Search for the cell housing the specified text and yield its [X, Y] center coordinate. 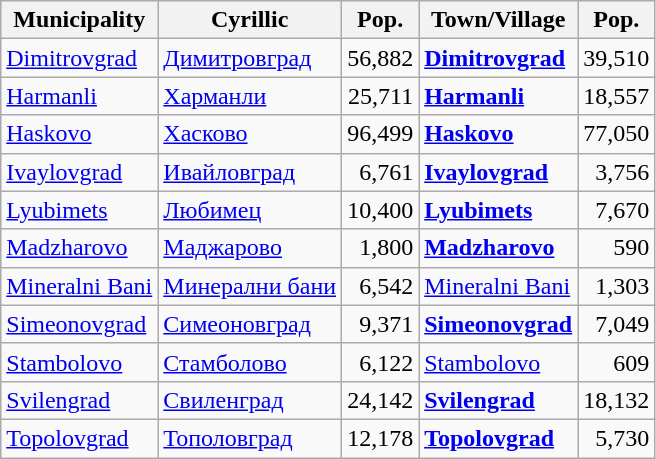
6,542 [380, 286]
56,882 [380, 58]
1,303 [616, 286]
Симеоновград [250, 324]
5,730 [616, 438]
77,050 [616, 134]
3,756 [616, 172]
Свиленград [250, 400]
9,371 [380, 324]
Стамболово [250, 362]
25,711 [380, 96]
18,132 [616, 400]
Тополовград [250, 438]
12,178 [380, 438]
Town/Village [498, 20]
Хасково [250, 134]
Харманли [250, 96]
Димитровград [250, 58]
609 [616, 362]
7,670 [616, 210]
39,510 [616, 58]
7,049 [616, 324]
Ивайловград [250, 172]
590 [616, 248]
Cyrillic [250, 20]
6,122 [380, 362]
10,400 [380, 210]
Минерални бани [250, 286]
Municipality [80, 20]
Любимец [250, 210]
1,800 [380, 248]
6,761 [380, 172]
Маджарово [250, 248]
96,499 [380, 134]
18,557 [616, 96]
24,142 [380, 400]
